For the text-containing cell, return its midpoint in (X, Y) coordinate format. 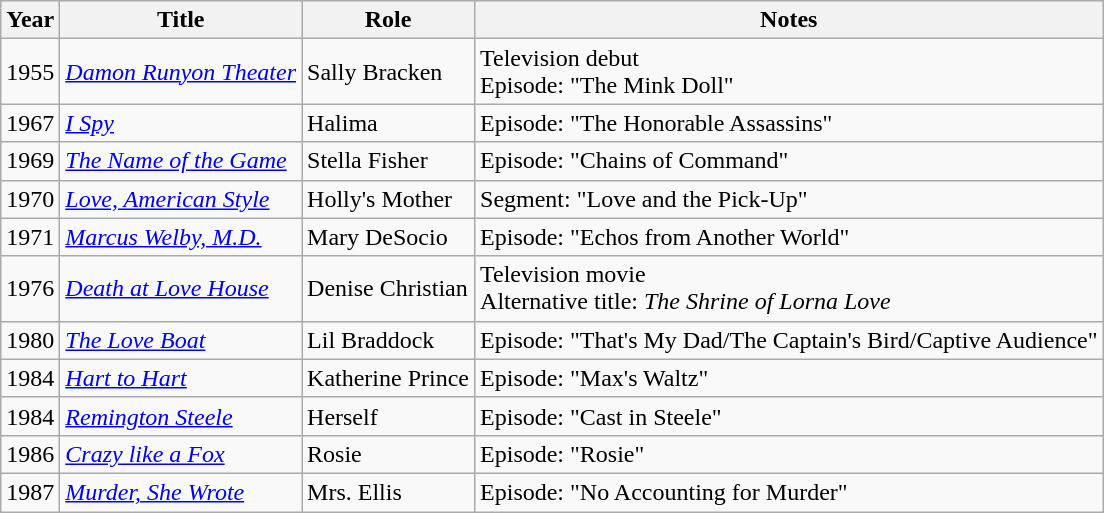
Year (30, 20)
Episode: "Rosie" (790, 454)
1987 (30, 492)
Episode: "Cast in Steele" (790, 416)
Episode: "That's My Dad/The Captain's Bird/Captive Audience" (790, 340)
Katherine Prince (388, 378)
1955 (30, 72)
Television movieAlternative title: The Shrine of Lorna Love (790, 288)
Mrs. Ellis (388, 492)
Crazy like a Fox (181, 454)
Herself (388, 416)
Halima (388, 123)
Episode: "The Honorable Assassins" (790, 123)
Hart to Hart (181, 378)
Denise Christian (388, 288)
Episode: "Echos from Another World" (790, 237)
Title (181, 20)
Lil Braddock (388, 340)
Marcus Welby, M.D. (181, 237)
Mary DeSocio (388, 237)
Notes (790, 20)
1970 (30, 199)
1980 (30, 340)
1986 (30, 454)
Damon Runyon Theater (181, 72)
Holly's Mother (388, 199)
Episode: "No Accounting for Murder" (790, 492)
Death at Love House (181, 288)
Role (388, 20)
Love, American Style (181, 199)
The Love Boat (181, 340)
Murder, She Wrote (181, 492)
1969 (30, 161)
The Name of the Game (181, 161)
Segment: "Love and the Pick-Up" (790, 199)
Remington Steele (181, 416)
Rosie (388, 454)
1971 (30, 237)
Television debutEpisode: "The Mink Doll" (790, 72)
Episode: "Max's Waltz" (790, 378)
I Spy (181, 123)
1976 (30, 288)
Sally Bracken (388, 72)
Stella Fisher (388, 161)
Episode: "Chains of Command" (790, 161)
1967 (30, 123)
